Locate the cell with the specified text and output its [x, y] center coordinate. 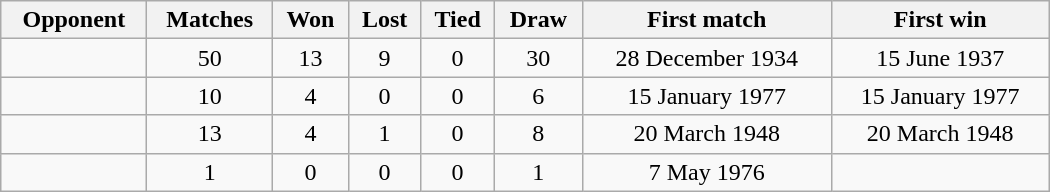
9 [384, 58]
50 [210, 58]
First match [706, 20]
10 [210, 96]
Lost [384, 20]
30 [538, 58]
Tied [458, 20]
Matches [210, 20]
7 May 1976 [706, 172]
15 June 1937 [940, 58]
Opponent [74, 20]
Won [310, 20]
8 [538, 134]
Draw [538, 20]
28 December 1934 [706, 58]
6 [538, 96]
First win [940, 20]
